Extract the [X, Y] coordinate from the center of the cell holding the provided text.  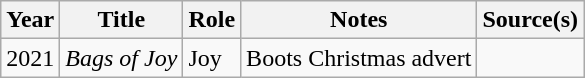
Notes [359, 20]
Source(s) [530, 20]
Boots Christmas advert [359, 58]
2021 [30, 58]
Role [212, 20]
Year [30, 20]
Title [122, 20]
Joy [212, 58]
Bags of Joy [122, 58]
